Output the (x, y) coordinate of the center of the cell containing the given text.  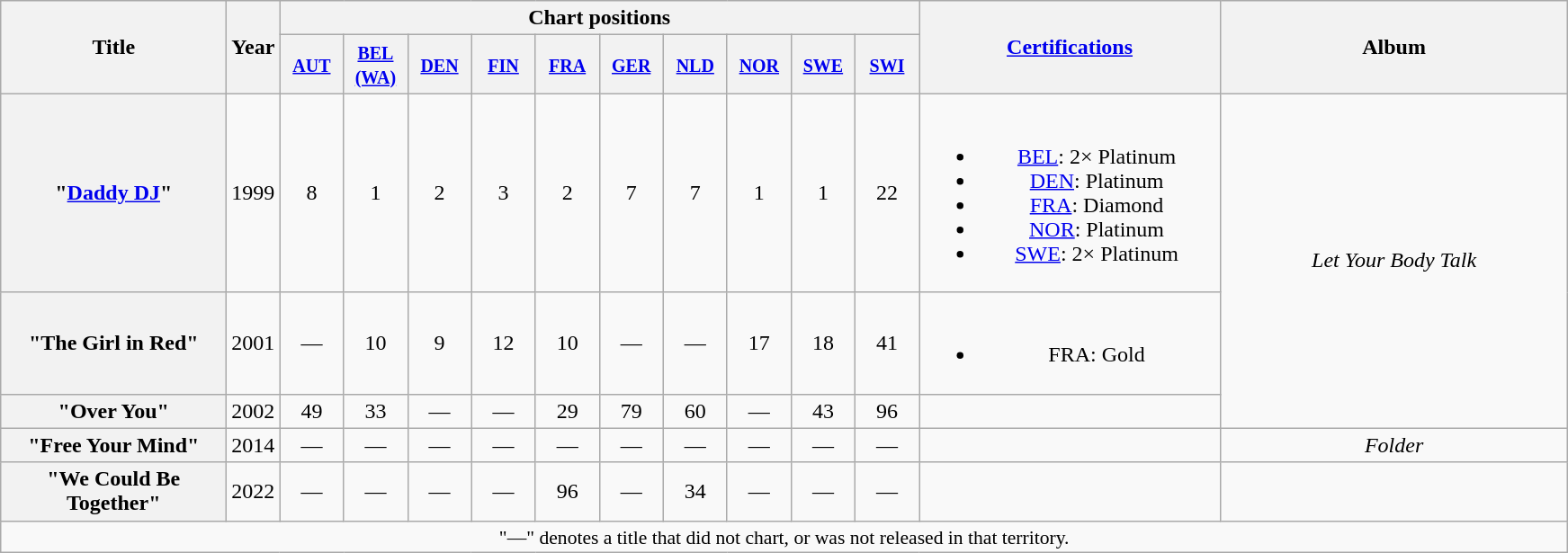
BEL: 2× PlatinumDEN: PlatinumFRA: DiamondNOR: PlatinumSWE: 2× Platinum (1071, 192)
"Daddy DJ" (113, 192)
"The Girl in Red" (113, 343)
Certifications (1071, 47)
FRA (567, 65)
AUT (311, 65)
Album (1394, 47)
2014 (254, 445)
9 (439, 343)
2002 (254, 411)
SWE (822, 65)
FRA: Gold (1071, 343)
DEN (439, 65)
22 (887, 192)
Title (113, 47)
2022 (254, 491)
43 (822, 411)
79 (632, 411)
FIN (504, 65)
Chart positions (599, 18)
12 (504, 343)
SWI (887, 65)
NOR (759, 65)
"Free Your Mind" (113, 445)
Let Your Body Talk (1394, 261)
17 (759, 343)
33 (376, 411)
34 (694, 491)
3 (504, 192)
Year (254, 47)
8 (311, 192)
2001 (254, 343)
29 (567, 411)
60 (694, 411)
NLD (694, 65)
49 (311, 411)
BEL (WA) (376, 65)
"—" denotes a title that did not chart, or was not released in that territory. (784, 537)
Folder (1394, 445)
"We Could Be Together" (113, 491)
18 (822, 343)
"Over You" (113, 411)
41 (887, 343)
GER (632, 65)
1999 (254, 192)
